Capture the cell that displays the provided text and extract its (X, Y) central coordinate. 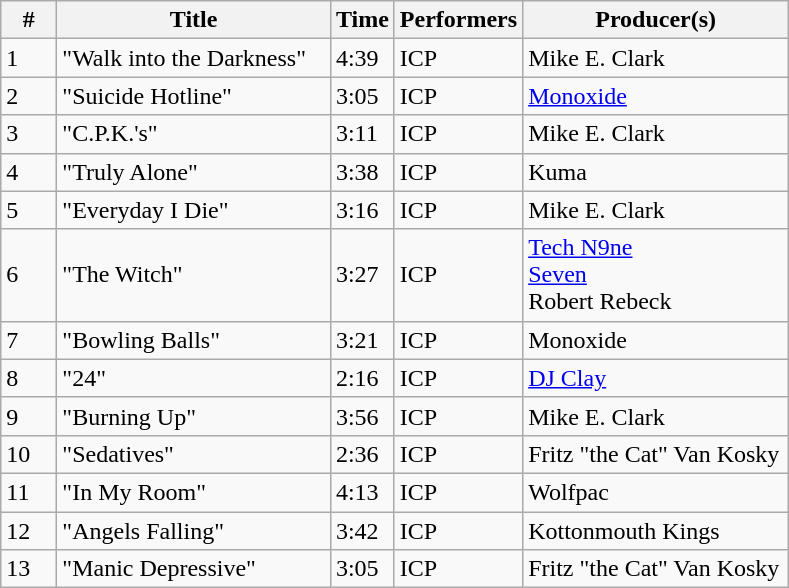
Performers (458, 20)
5 (29, 210)
3:27 (362, 275)
11 (29, 492)
"Sedatives" (194, 454)
"The Witch" (194, 275)
3:56 (362, 416)
6 (29, 275)
3 (29, 134)
Wolfpac (656, 492)
4:39 (362, 58)
13 (29, 569)
"Bowling Balls" (194, 340)
3:38 (362, 172)
2 (29, 96)
12 (29, 531)
"Suicide Hotline" (194, 96)
3:21 (362, 340)
"Everyday I Die" (194, 210)
8 (29, 378)
"Truly Alone" (194, 172)
"Walk into the Darkness" (194, 58)
2:16 (362, 378)
# (29, 20)
DJ Clay (656, 378)
3:11 (362, 134)
Producer(s) (656, 20)
"C.P.K.'s" (194, 134)
Title (194, 20)
"Manic Depressive" (194, 569)
"Burning Up" (194, 416)
1 (29, 58)
Time (362, 20)
4:13 (362, 492)
3:16 (362, 210)
Kottonmouth Kings (656, 531)
7 (29, 340)
4 (29, 172)
10 (29, 454)
9 (29, 416)
2:36 (362, 454)
"24" (194, 378)
"Angels Falling" (194, 531)
3:42 (362, 531)
Tech N9neSevenRobert Rebeck (656, 275)
Kuma (656, 172)
"In My Room" (194, 492)
